Extract the (X, Y) coordinate from the center of the cell holding the provided text.  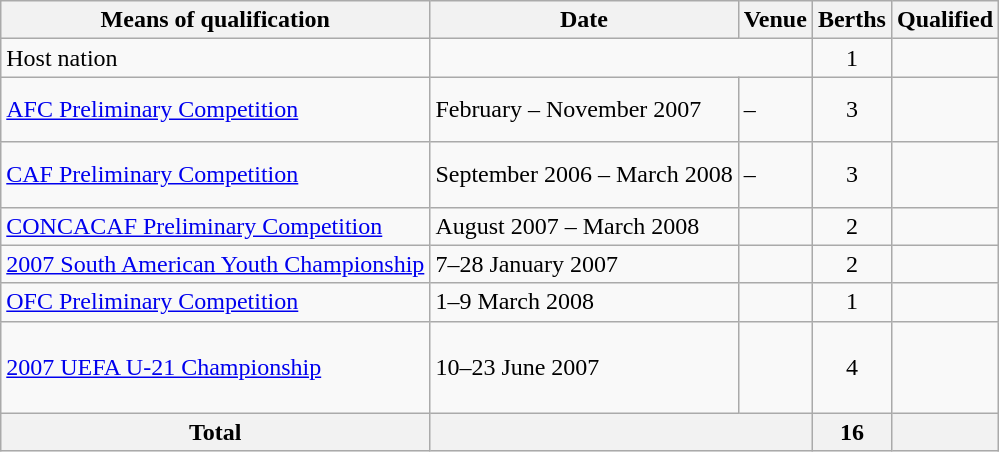
16 (852, 432)
September 2006 – March 2008 (584, 174)
Berths (852, 20)
2007 South American Youth Championship (216, 264)
CAF Preliminary Competition (216, 174)
CONCACAF Preliminary Competition (216, 226)
August 2007 – March 2008 (584, 226)
AFC Preliminary Competition (216, 110)
Venue (775, 20)
February – November 2007 (584, 110)
4 (852, 367)
10–23 June 2007 (584, 367)
2007 UEFA U-21 Championship (216, 367)
Host nation (216, 58)
Qualified (944, 20)
Means of qualification (216, 20)
Date (584, 20)
7–28 January 2007 (584, 264)
1–9 March 2008 (584, 302)
Total (216, 432)
OFC Preliminary Competition (216, 302)
